Find where the given text appears and provide that cell's center as (x, y) coordinate. 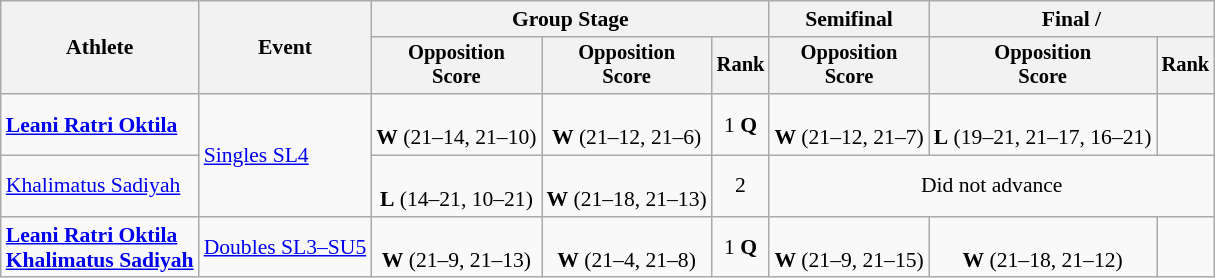
W (21–9, 21–15) (848, 248)
W (21–14, 21–10) (456, 124)
2 (741, 186)
Leani Ratri OktilaKhalimatus Sadiyah (100, 248)
Did not advance (992, 186)
L (19–21, 21–17, 16–21) (1043, 124)
L (14–21, 10–21) (456, 186)
W (21–12, 21–6) (627, 124)
Final / (1072, 19)
W (21–18, 21–13) (627, 186)
Event (286, 48)
Doubles SL3–SU5 (286, 248)
Leani Ratri Oktila (100, 124)
Khalimatus Sadiyah (100, 186)
Group Stage (570, 19)
Semifinal (848, 19)
W (21–18, 21–12) (1043, 248)
W (21–4, 21–8) (627, 248)
Athlete (100, 48)
W (21–9, 21–13) (456, 248)
W (21–12, 21–7) (848, 124)
Singles SL4 (286, 155)
